Provide the [x, y] coordinate of the cell's center where the given text is located.  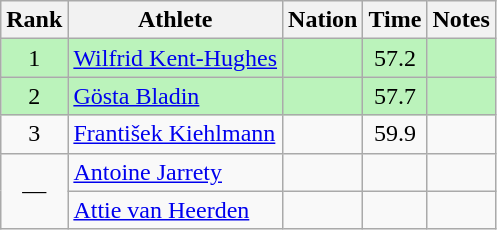
Attie van Heerden [176, 210]
57.7 [395, 96]
Notes [461, 20]
Gösta Bladin [176, 96]
1 [34, 58]
Rank [34, 20]
59.9 [395, 134]
František Kiehlmann [176, 134]
Wilfrid Kent-Hughes [176, 58]
2 [34, 96]
Athlete [176, 20]
Time [395, 20]
3 [34, 134]
Antoine Jarrety [176, 172]
Nation [323, 20]
57.2 [395, 58]
— [34, 191]
